Identify which cell holds the provided text, then report its [x, y] central coordinate. 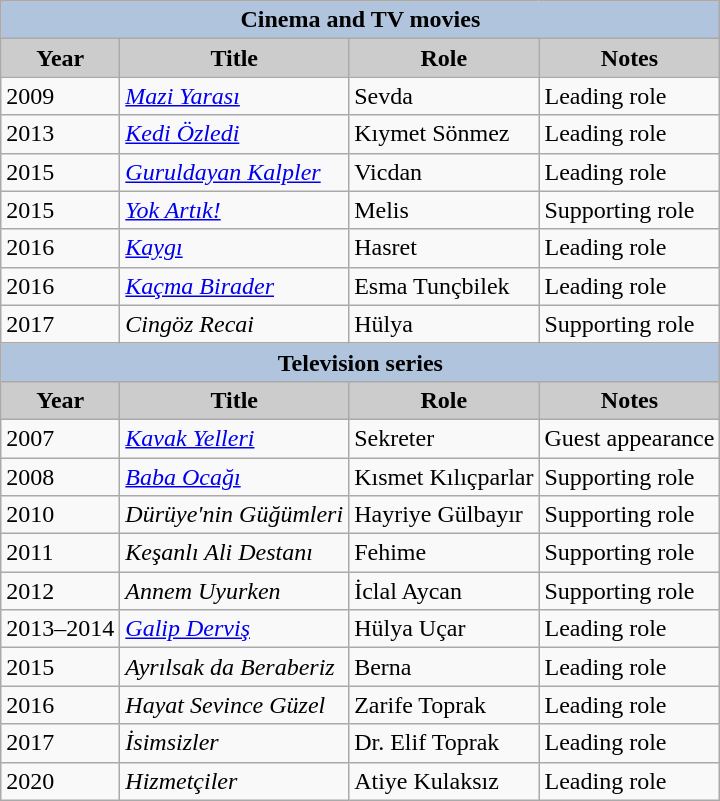
Sevda [444, 96]
2020 [60, 781]
2008 [60, 477]
2009 [60, 96]
Hülya Uçar [444, 629]
Dürüye'nin Güğümleri [234, 515]
İsimsizler [234, 743]
Atiye Kulaksız [444, 781]
Annem Uyurken [234, 591]
Kavak Yelleri [234, 438]
Dr. Elif Toprak [444, 743]
Kısmet Kılıçparlar [444, 477]
Berna [444, 667]
2010 [60, 515]
Television series [360, 362]
Galip Derviş [234, 629]
Guruldayan Kalpler [234, 172]
Cingöz Recai [234, 324]
Melis [444, 210]
Hizmetçiler [234, 781]
Guest appearance [630, 438]
Hayat Sevince Güzel [234, 705]
2012 [60, 591]
Esma Tunçbilek [444, 286]
Yok Artık! [234, 210]
Zarife Toprak [444, 705]
Ayrılsak da Beraberiz [234, 667]
Kedi Özledi [234, 134]
Fehime [444, 553]
Hasret [444, 248]
Mazi Yarası [234, 96]
Cinema and TV movies [360, 20]
Hayriye Gülbayır [444, 515]
2011 [60, 553]
2013–2014 [60, 629]
Kaygı [234, 248]
Hülya [444, 324]
Vicdan [444, 172]
İclal Aycan [444, 591]
Kaçma Birader [234, 286]
Sekreter [444, 438]
Keşanlı Ali Destanı [234, 553]
Kıymet Sönmez [444, 134]
2013 [60, 134]
2007 [60, 438]
Baba Ocağı [234, 477]
